Provide the [x, y] coordinate of the cell's center where the given text is located.  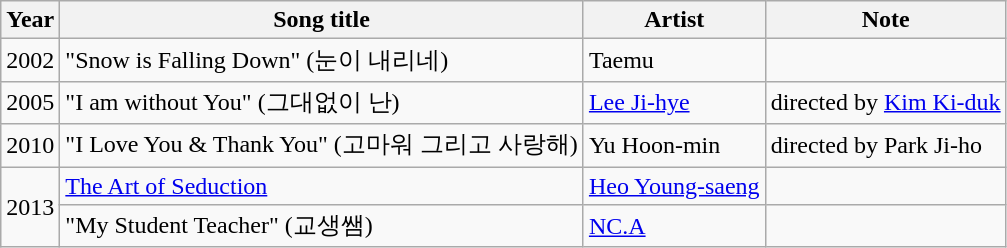
"My Student Teacher" (교생쌤) [322, 226]
directed by Park Ji-ho [886, 146]
2010 [30, 146]
Year [30, 20]
2013 [30, 206]
Lee Ji-hye [674, 102]
Artist [674, 20]
directed by Kim Ki-duk [886, 102]
Heo Young-saeng [674, 185]
2002 [30, 60]
"I Love You & Thank You" (고마워 그리고 사랑해) [322, 146]
2005 [30, 102]
NC.A [674, 226]
Taemu [674, 60]
"Snow is Falling Down" (눈이 내리네) [322, 60]
Song title [322, 20]
"I am without You" (그대없이 난) [322, 102]
Note [886, 20]
The Art of Seduction [322, 185]
Yu Hoon-min [674, 146]
